Capture the cell that displays the provided text and extract its [x, y] central coordinate. 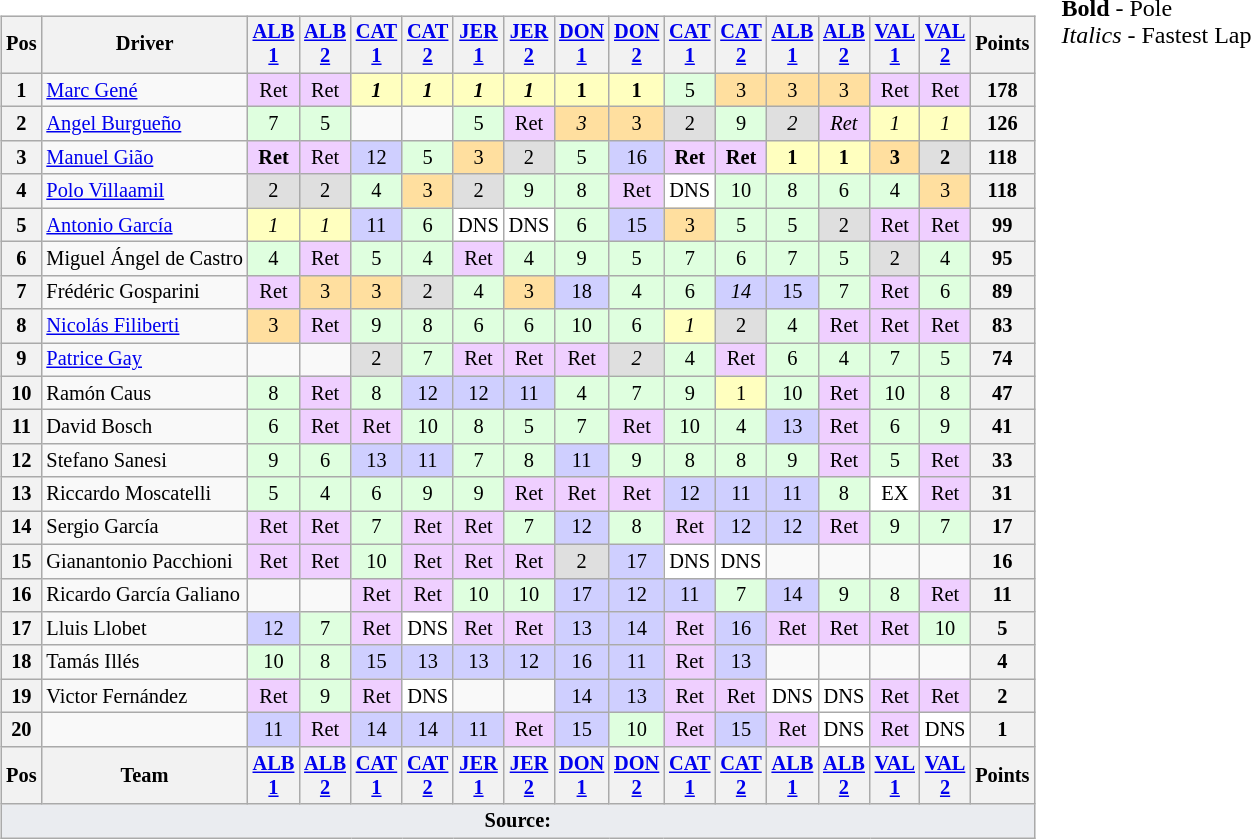
Driver [144, 45]
EX [895, 494]
Ramón Caus [144, 393]
Antonio García [144, 225]
David Bosch [144, 427]
126 [1002, 124]
47 [1002, 393]
Gianantonio Pacchioni [144, 561]
178 [1002, 90]
Frédéric Gosparini [144, 292]
20 [21, 730]
33 [1002, 461]
Stefano Sanesi [144, 461]
99 [1002, 225]
Victor Fernández [144, 696]
Miguel Ángel de Castro [144, 259]
Sergio García [144, 528]
Lluis Llobet [144, 629]
83 [1002, 326]
74 [1002, 360]
Angel Burgueño [144, 124]
31 [1002, 494]
Team [144, 775]
Riccardo Moscatelli [144, 494]
Ricardo García Galiano [144, 595]
19 [21, 696]
Patrice Gay [144, 360]
Tamás Illés [144, 662]
41 [1002, 427]
Manuel Gião [144, 158]
Source: [518, 821]
Nicolás Filiberti [144, 326]
Marc Gené [144, 90]
95 [1002, 259]
89 [1002, 292]
Polo Villaamil [144, 191]
